Extract the (x, y) coordinate from the center of the cell holding the provided text.  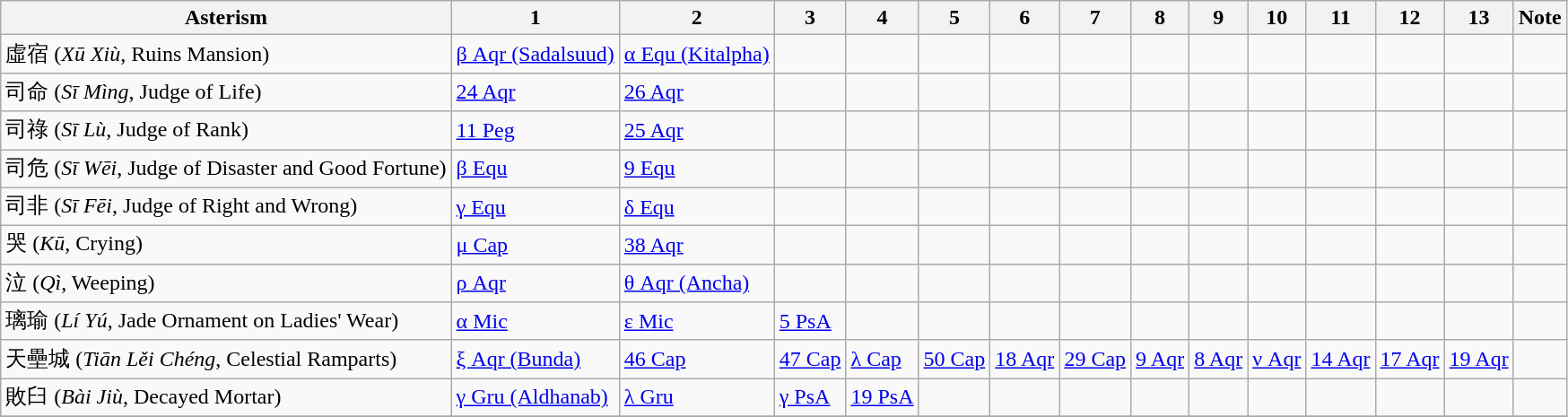
4 (883, 18)
α Mic (535, 321)
5 (954, 18)
17 Aqr (1410, 359)
λ Cap (883, 359)
11 Peg (535, 131)
θ Aqr (Ancha) (696, 283)
6 (1024, 18)
司危 (Sī Wēi, Judge of Disaster and Good Fortune) (226, 169)
2 (696, 18)
虛宿 (Xū Xiù, Ruins Mansion) (226, 54)
α Equ (Kitalpha) (696, 54)
19 Aqr (1478, 359)
Note (1539, 18)
8 Aqr (1218, 359)
9 (1218, 18)
哭 (Kū, Crying) (226, 246)
46 Cap (696, 359)
47 Cap (810, 359)
δ Equ (696, 206)
μ Cap (535, 246)
24 Aqr (535, 91)
λ Gru (696, 398)
38 Aqr (696, 246)
ν Aqr (1277, 359)
9 Equ (696, 169)
9 Aqr (1161, 359)
ε Mic (696, 321)
璃瑜 (Lí Yú, Jade Ornament on Ladies' Wear) (226, 321)
7 (1095, 18)
14 Aqr (1340, 359)
25 Aqr (696, 131)
1 (535, 18)
天壘城 (Tiān Lěi Chéng, Celestial Ramparts) (226, 359)
泣 (Qì, Weeping) (226, 283)
19 PsA (883, 398)
10 (1277, 18)
3 (810, 18)
11 (1340, 18)
12 (1410, 18)
β Equ (535, 169)
50 Cap (954, 359)
18 Aqr (1024, 359)
8 (1161, 18)
γ PsA (810, 398)
司命 (Sī Mìng, Judge of Life) (226, 91)
敗臼 (Bài Jiù, Decayed Mortar) (226, 398)
26 Aqr (696, 91)
β Aqr (Sadalsuud) (535, 54)
29 Cap (1095, 359)
ρ Aqr (535, 283)
13 (1478, 18)
司祿 (Sī Lù, Judge of Rank) (226, 131)
ξ Aqr (Bunda) (535, 359)
Asterism (226, 18)
5 PsA (810, 321)
γ Gru (Aldhanab) (535, 398)
γ Equ (535, 206)
司非 (Sī Fēi, Judge of Right and Wrong) (226, 206)
